Return [x, y] of the center of cell containing provided text 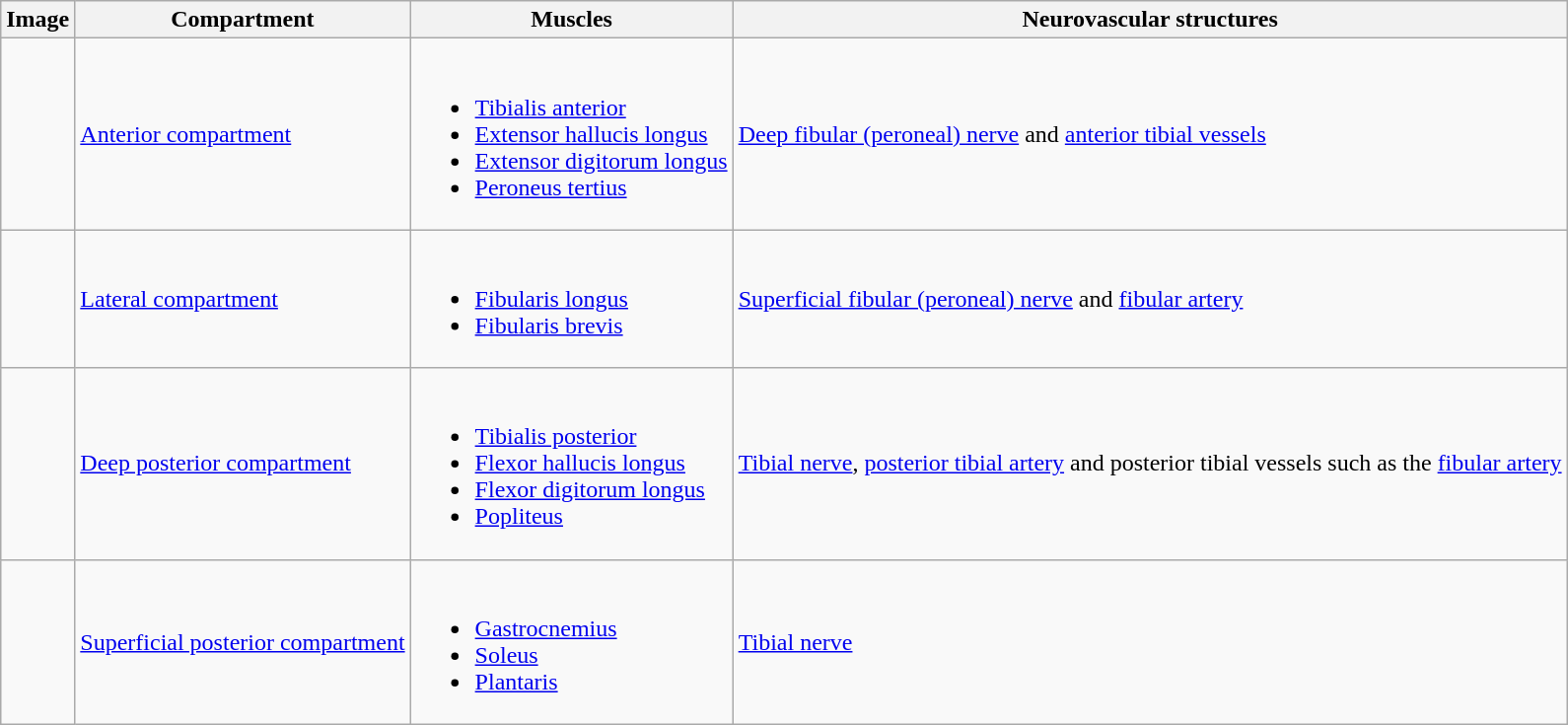
Neurovascular structures [1150, 20]
Muscles [572, 20]
Tibial nerve, posterior tibial artery and posterior tibial vessels such as the fibular artery [1150, 464]
Image [37, 20]
Fibularis longusFibularis brevis [572, 299]
Tibialis posteriorFlexor hallucis longusFlexor digitorum longusPopliteus [572, 464]
Lateral compartment [243, 299]
Tibialis anteriorExtensor hallucis longusExtensor digitorum longusPeroneus tertius [572, 134]
Anterior compartment [243, 134]
Superficial fibular (peroneal) nerve and fibular artery [1150, 299]
Tibial nerve [1150, 641]
Deep fibular (peroneal) nerve and anterior tibial vessels [1150, 134]
Deep posterior compartment [243, 464]
Superficial posterior compartment [243, 641]
Compartment [243, 20]
GastrocnemiusSoleusPlantaris [572, 641]
